Return the (X, Y) coordinate for the center point of the cell that contains the specified text.  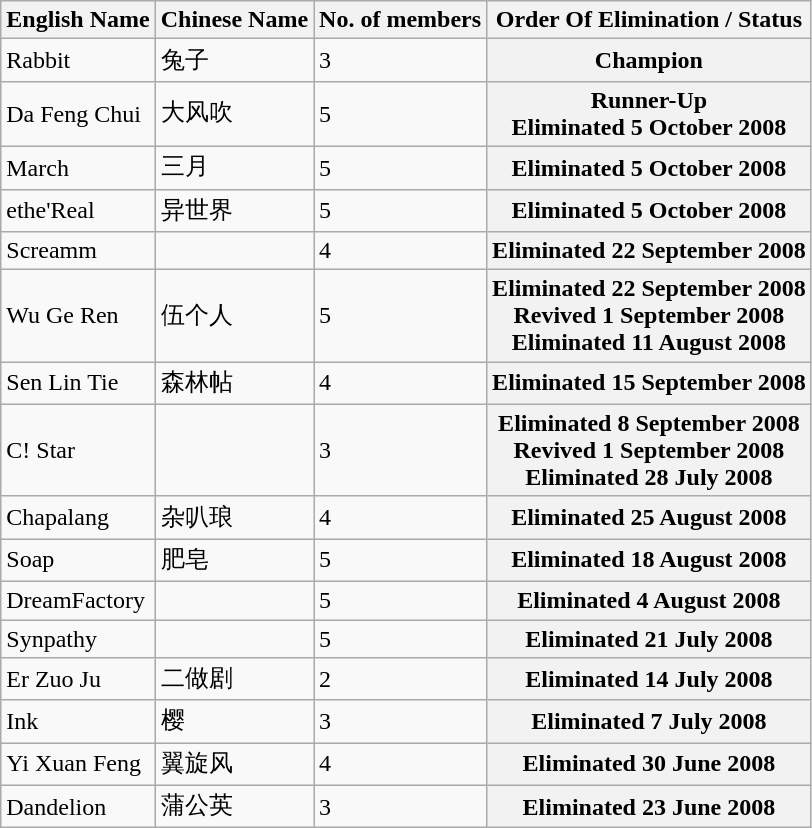
Da Feng Chui (78, 114)
ethe'Real (78, 210)
Eliminated 7 July 2008 (650, 722)
Eliminated 4 August 2008 (650, 600)
Eliminated 14 July 2008 (650, 680)
Chapalang (78, 518)
Soap (78, 560)
No. of members (400, 20)
Synpathy (78, 639)
三月 (234, 168)
翼旋风 (234, 764)
Eliminated 21 July 2008 (650, 639)
Eliminated 23 June 2008 (650, 806)
Yi Xuan Feng (78, 764)
杂叭琅 (234, 518)
Eliminated 30 June 2008 (650, 764)
Champion (650, 60)
2 (400, 680)
C! Star (78, 450)
Eliminated 8 September 2008Revived 1 September 2008Eliminated 28 July 2008 (650, 450)
Screamm (78, 251)
肥皂 (234, 560)
伍个人 (234, 316)
Eliminated 15 September 2008 (650, 384)
Wu Ge Ren (78, 316)
Dandelion (78, 806)
Chinese Name (234, 20)
大风吹 (234, 114)
Eliminated 22 September 2008Revived 1 September 2008Eliminated 11 August 2008 (650, 316)
English Name (78, 20)
Er Zuo Ju (78, 680)
DreamFactory (78, 600)
Ink (78, 722)
Sen Lin Tie (78, 384)
兔子 (234, 60)
Rabbit (78, 60)
异世界 (234, 210)
蒲公英 (234, 806)
二做剧 (234, 680)
Eliminated 25 August 2008 (650, 518)
森林帖 (234, 384)
Eliminated 18 August 2008 (650, 560)
Eliminated 22 September 2008 (650, 251)
Order Of Elimination / Status (650, 20)
March (78, 168)
樱 (234, 722)
Runner-UpEliminated 5 October 2008 (650, 114)
